For the text-containing cell, return its midpoint in (X, Y) coordinate format. 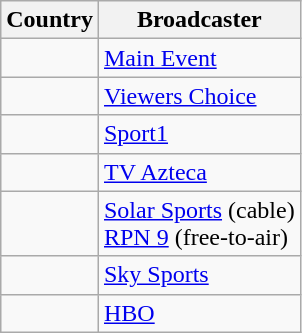
Sky Sports (199, 275)
TV Azteca (199, 172)
HBO (199, 313)
Sport1 (199, 134)
Broadcaster (199, 20)
Viewers Choice (199, 96)
Solar Sports (cable) RPN 9 (free-to-air) (199, 224)
Country (50, 20)
Main Event (199, 58)
